Pinpoint the cell where the given text exists, returning its (X, Y) midpoint coordinate. 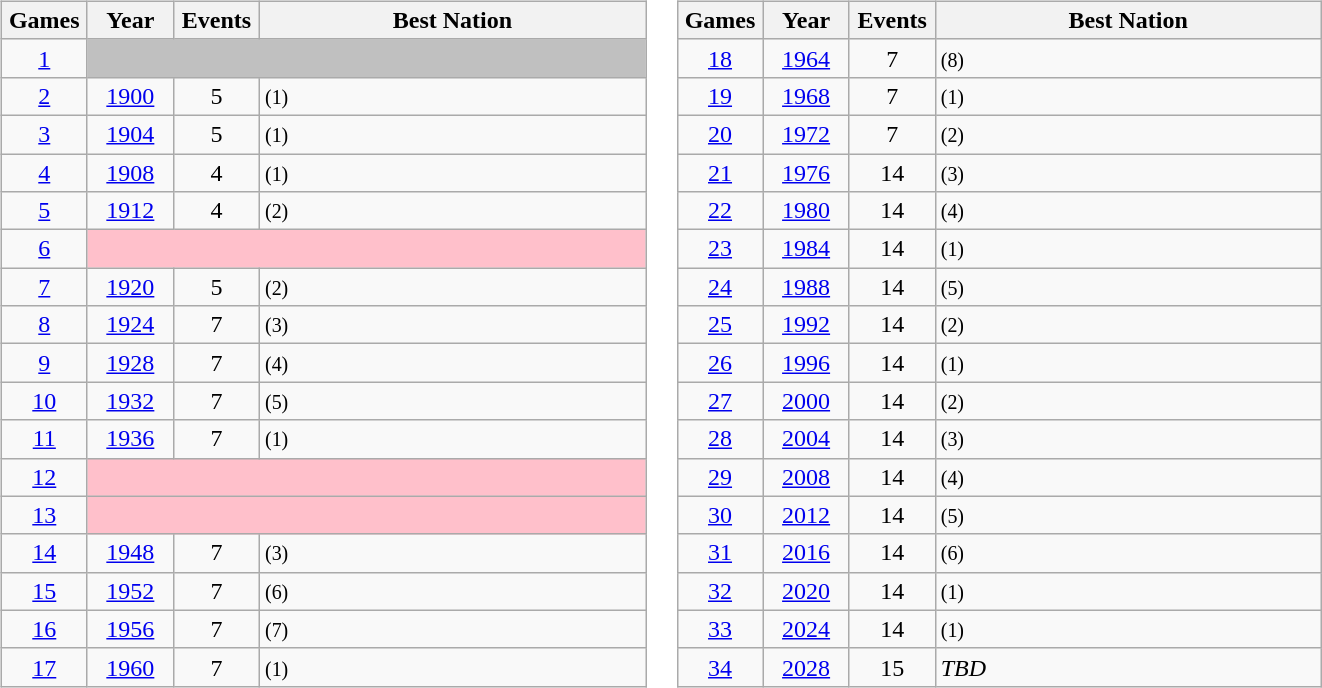
19 (720, 96)
20 (720, 134)
8 (44, 325)
29 (720, 477)
(7) (452, 629)
1968 (806, 96)
1964 (806, 58)
1908 (130, 173)
1912 (130, 211)
1984 (806, 249)
30 (720, 515)
1980 (806, 211)
33 (720, 629)
2024 (806, 629)
1996 (806, 363)
22 (720, 211)
1932 (130, 401)
2 (44, 96)
1972 (806, 134)
28 (720, 439)
34 (720, 667)
3 (44, 134)
1960 (130, 667)
1904 (130, 134)
2012 (806, 515)
9 (44, 363)
23 (720, 249)
2008 (806, 477)
32 (720, 591)
1 (44, 58)
12 (44, 477)
1988 (806, 287)
17 (44, 667)
27 (720, 401)
2028 (806, 667)
26 (720, 363)
1956 (130, 629)
25 (720, 325)
13 (44, 515)
24 (720, 287)
1992 (806, 325)
18 (720, 58)
31 (720, 553)
10 (44, 401)
2004 (806, 439)
16 (44, 629)
6 (44, 249)
2000 (806, 401)
1928 (130, 363)
1976 (806, 173)
21 (720, 173)
1952 (130, 591)
11 (44, 439)
1920 (130, 287)
1936 (130, 439)
2016 (806, 553)
1900 (130, 96)
(8) (1128, 58)
TBD (1128, 667)
2020 (806, 591)
1948 (130, 553)
1924 (130, 325)
